Output the (X, Y) coordinate of the center of the cell containing the given text.  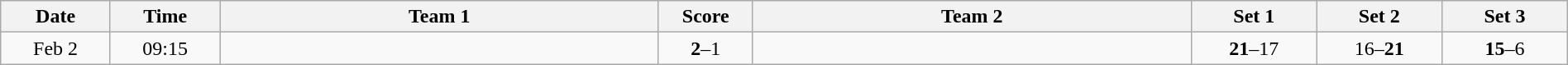
Set 3 (1505, 17)
Team 2 (972, 17)
21–17 (1255, 48)
15–6 (1505, 48)
Date (56, 17)
Feb 2 (56, 48)
09:15 (165, 48)
Set 2 (1379, 17)
16–21 (1379, 48)
Time (165, 17)
2–1 (705, 48)
Team 1 (439, 17)
Score (705, 17)
Set 1 (1255, 17)
